Determine the [X, Y] coordinate at the center of the cell enclosing the given text.  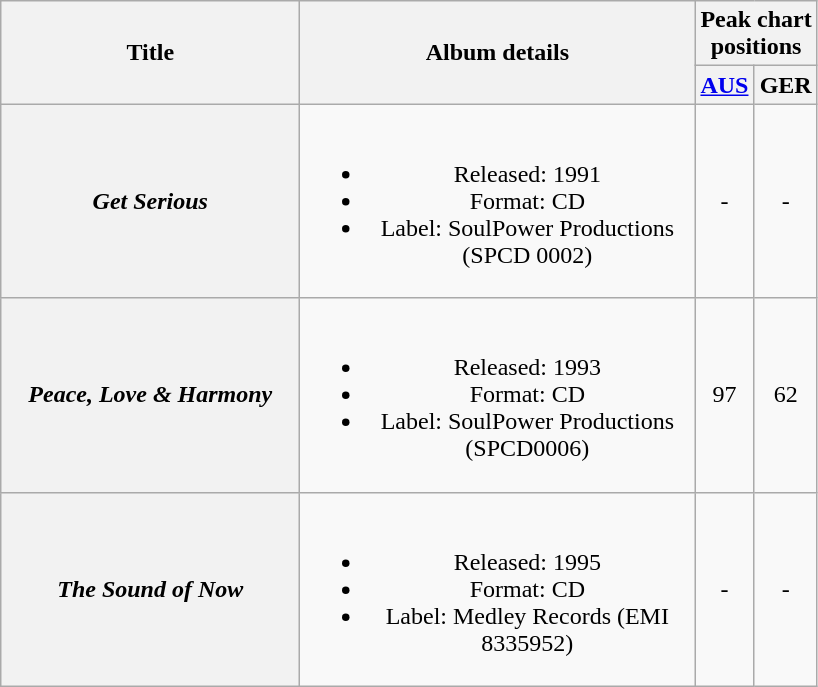
Released: 1991Format: CDLabel: SoulPower Productions (SPCD 0002) [498, 201]
Get Serious [150, 201]
Album details [498, 52]
GER [786, 85]
62 [786, 395]
The Sound of Now [150, 589]
Peak chartpositions [756, 34]
Released: 1993Format: CDLabel: SoulPower Productions (SPCD0006) [498, 395]
Released: 1995Format: CDLabel: Medley Records (EMI 8335952) [498, 589]
97 [724, 395]
Title [150, 52]
Peace, Love & Harmony [150, 395]
AUS [724, 85]
